Find where the given text appears and provide that cell's center as (X, Y) coordinate. 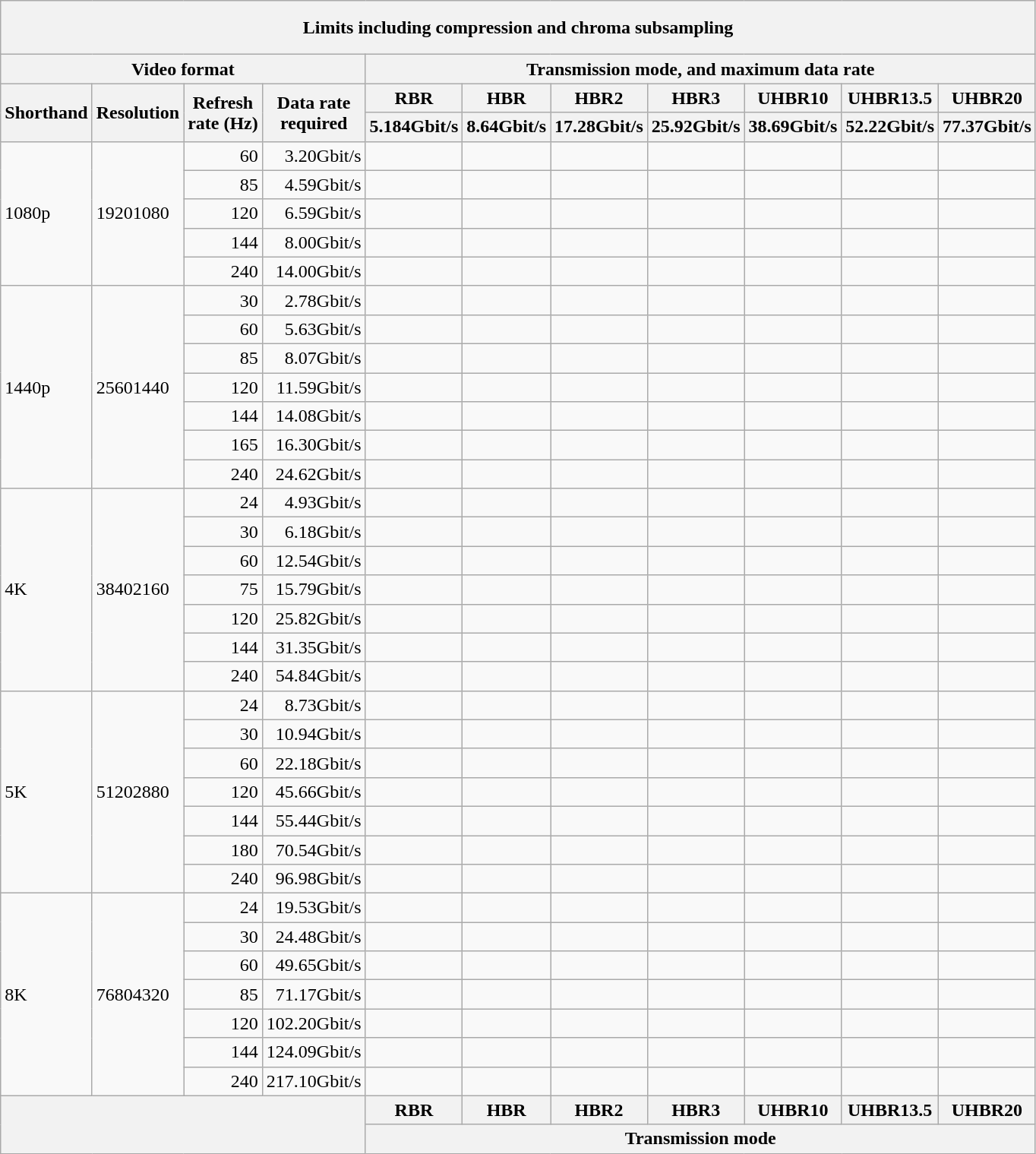
5.63Gbit/s (314, 329)
51202880 (137, 792)
70.54Gbit/s (314, 850)
124.09Gbit/s (314, 1052)
31.35Gbit/s (314, 647)
165 (223, 445)
19.53Gbit/s (314, 908)
25601440 (137, 387)
24.48Gbit/s (314, 937)
8.07Gbit/s (314, 358)
4K (46, 590)
25.92Gbit/s (696, 127)
3.20Gbit/s (314, 156)
52.22Gbit/s (890, 127)
8.00Gbit/s (314, 242)
217.10Gbit/s (314, 1081)
8K (46, 994)
24.62Gbit/s (314, 474)
8.64Gbit/s (507, 127)
10.94Gbit/s (314, 734)
Shorthand (46, 112)
54.84Gbit/s (314, 676)
19201080 (137, 213)
12.54Gbit/s (314, 561)
14.08Gbit/s (314, 416)
38402160 (137, 590)
15.79Gbit/s (314, 590)
Limits including compression and chroma subsampling (518, 27)
4.59Gbit/s (314, 185)
5K (46, 792)
16.30Gbit/s (314, 445)
49.65Gbit/s (314, 966)
5.184Gbit/s (414, 127)
96.98Gbit/s (314, 879)
75 (223, 590)
45.66Gbit/s (314, 792)
1440p (46, 387)
180 (223, 850)
Transmission mode, and maximum data rate (700, 69)
8.73Gbit/s (314, 705)
25.82Gbit/s (314, 618)
Data raterequired (314, 112)
Video format (183, 69)
Resolution (137, 112)
22.18Gbit/s (314, 763)
77.37Gbit/s (987, 127)
55.44Gbit/s (314, 820)
14.00Gbit/s (314, 271)
Transmission mode (700, 1139)
1080p (46, 213)
76804320 (137, 994)
17.28Gbit/s (599, 127)
102.20Gbit/s (314, 1023)
11.59Gbit/s (314, 387)
4.93Gbit/s (314, 503)
71.17Gbit/s (314, 994)
38.69Gbit/s (793, 127)
Refreshrate (Hz) (223, 112)
6.59Gbit/s (314, 213)
6.18Gbit/s (314, 532)
2.78Gbit/s (314, 300)
